Provide the [x, y] coordinate of the cell's center where the given text is located.  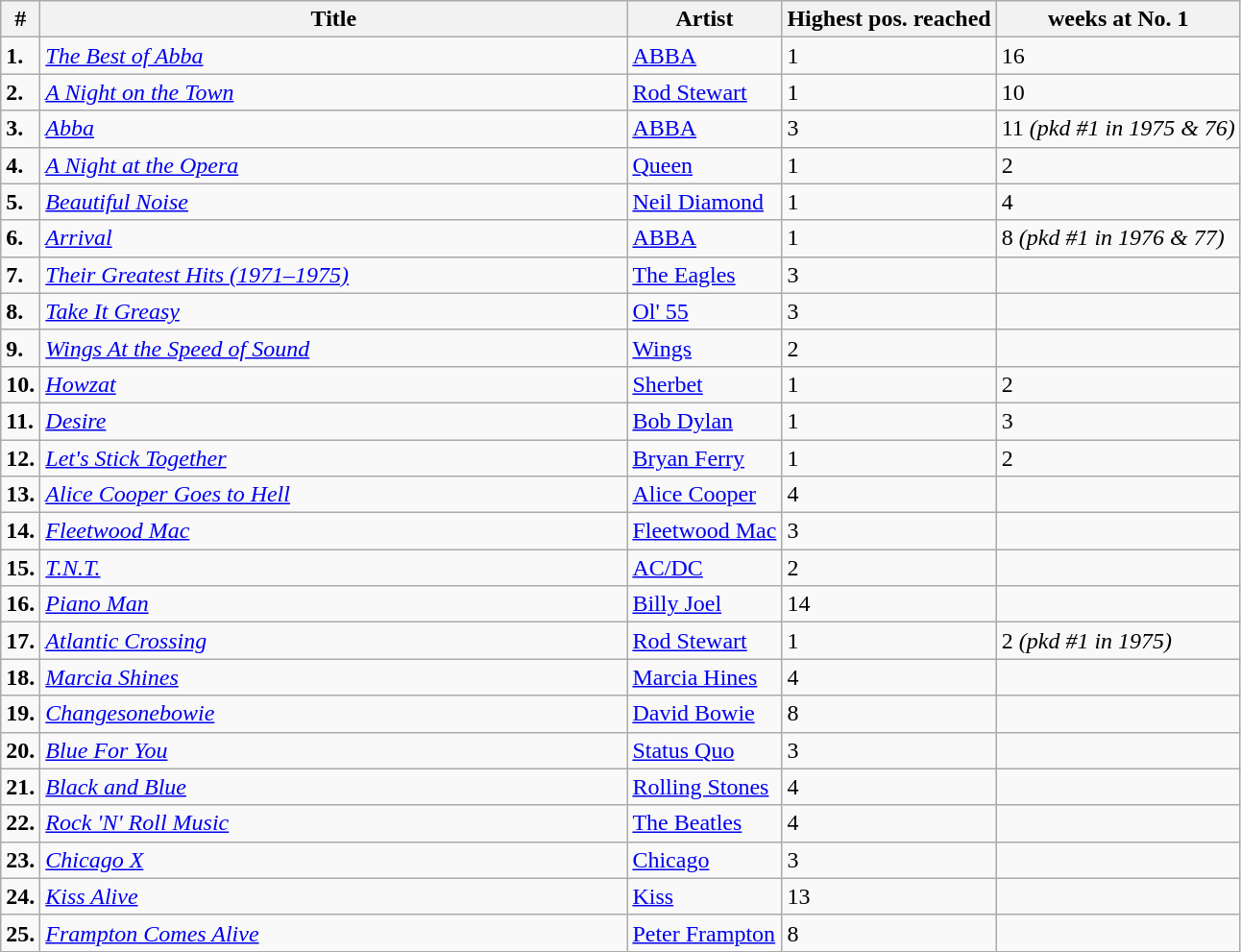
Marcia Shines [334, 677]
Take It Greasy [334, 311]
Rock 'N' Roll Music [334, 823]
19. [21, 714]
Artist [705, 19]
Abba [334, 129]
18. [21, 677]
8. [21, 311]
10 [1118, 92]
Rolling Stones [705, 787]
2. [21, 92]
Let's Stick Together [334, 458]
The Best of Abba [334, 56]
Blue For You [334, 750]
Queen [705, 165]
T.N.T. [334, 568]
20. [21, 750]
Kiss Alive [334, 896]
Alice Cooper [705, 495]
The Beatles [705, 823]
Neil Diamond [705, 202]
25. [21, 933]
Black and Blue [334, 787]
17. [21, 641]
14 [889, 604]
Ol' 55 [705, 311]
16 [1118, 56]
Kiss [705, 896]
5. [21, 202]
4. [21, 165]
1. [21, 56]
Atlantic Crossing [334, 641]
Chicago [705, 860]
9. [21, 348]
Peter Frampton [705, 933]
Wings [705, 348]
Howzat [334, 384]
Title [334, 19]
David Bowie [705, 714]
Billy Joel [705, 604]
7. [21, 275]
Chicago X [334, 860]
The Eagles [705, 275]
11. [21, 421]
21. [21, 787]
weeks at No. 1 [1118, 19]
Desire [334, 421]
Wings At the Speed of Sound [334, 348]
6. [21, 238]
Sherbet [705, 384]
2 (pkd #1 in 1975) [1118, 641]
AC/DC [705, 568]
A Night at the Opera [334, 165]
24. [21, 896]
Highest pos. reached [889, 19]
Frampton Comes Alive [334, 933]
# [21, 19]
13 [889, 896]
Changesonebowie [334, 714]
8 (pkd #1 in 1976 & 77) [1118, 238]
Beautiful Noise [334, 202]
13. [21, 495]
22. [21, 823]
Bob Dylan [705, 421]
Status Quo [705, 750]
11 (pkd #1 in 1975 & 76) [1118, 129]
12. [21, 458]
Piano Man [334, 604]
10. [21, 384]
23. [21, 860]
16. [21, 604]
15. [21, 568]
Arrival [334, 238]
Marcia Hines [705, 677]
A Night on the Town [334, 92]
Their Greatest Hits (1971–1975) [334, 275]
Bryan Ferry [705, 458]
14. [21, 531]
3. [21, 129]
Alice Cooper Goes to Hell [334, 495]
